Extract the [x, y] coordinate from the center of the cell holding the provided text.  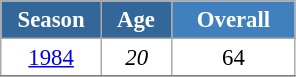
20 [136, 58]
Overall [234, 20]
Age [136, 20]
Season [52, 20]
64 [234, 58]
1984 [52, 58]
